For the text-containing cell, return its midpoint in (X, Y) coordinate format. 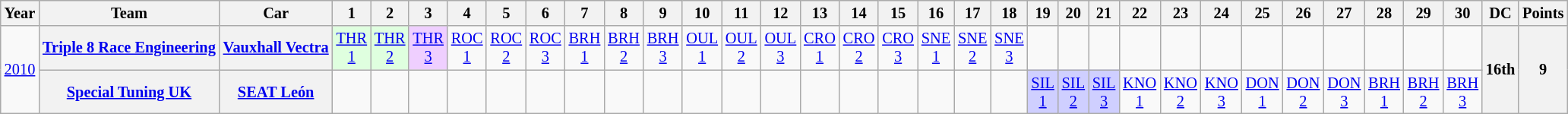
DON3 (1344, 92)
ROC3 (545, 48)
17 (972, 13)
5 (506, 13)
19 (1042, 13)
Points (1543, 13)
Year (20, 13)
16 (936, 13)
23 (1181, 13)
KNO1 (1140, 92)
26 (1304, 13)
14 (859, 13)
18 (1009, 13)
1 (352, 13)
10 (702, 13)
21 (1104, 13)
OUL1 (702, 48)
THR2 (390, 48)
Car (277, 13)
22 (1140, 13)
Vauxhall Vectra (277, 48)
27 (1344, 13)
7 (585, 13)
OUL3 (781, 48)
DC (1500, 13)
11 (741, 13)
13 (820, 13)
SEAT León (277, 92)
ROC1 (467, 48)
KNO2 (1181, 92)
ROC2 (506, 48)
SIL3 (1104, 92)
2 (390, 13)
DON2 (1304, 92)
3 (428, 13)
Team (129, 13)
SNE1 (936, 48)
2010 (20, 70)
30 (1462, 13)
CRO2 (859, 48)
12 (781, 13)
DON1 (1263, 92)
20 (1073, 13)
24 (1222, 13)
SNE3 (1009, 48)
15 (898, 13)
6 (545, 13)
SIL1 (1042, 92)
4 (467, 13)
8 (624, 13)
16th (1500, 70)
THR1 (352, 48)
Triple 8 Race Engineering (129, 48)
CRO1 (820, 48)
THR3 (428, 48)
KNO3 (1222, 92)
SIL2 (1073, 92)
Special Tuning UK (129, 92)
29 (1424, 13)
28 (1384, 13)
25 (1263, 13)
CRO3 (898, 48)
SNE2 (972, 48)
OUL2 (741, 48)
